Return [X, Y] of the center of cell containing provided text 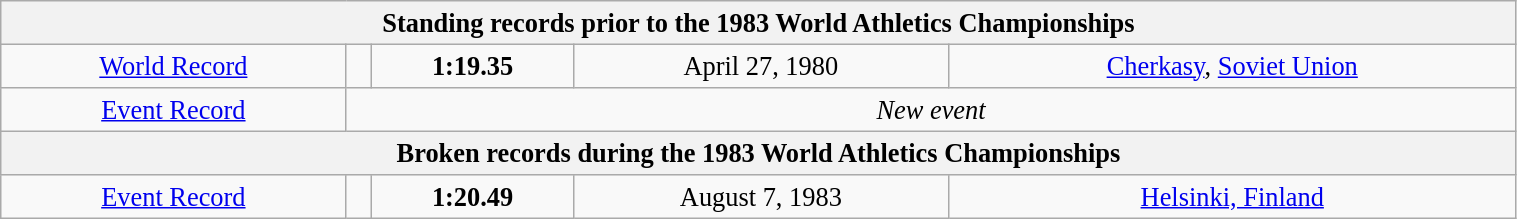
World Record [174, 66]
1:20.49 [472, 197]
Standing records prior to the 1983 World Athletics Championships [758, 22]
Helsinki, Finland [1232, 197]
August 7, 1983 [760, 197]
April 27, 1980 [760, 66]
1:19.35 [472, 66]
New event [931, 109]
Broken records during the 1983 World Athletics Championships [758, 153]
Cherkasy, Soviet Union [1232, 66]
